Determine the [X, Y] coordinate at the center of the cell enclosing the given text.  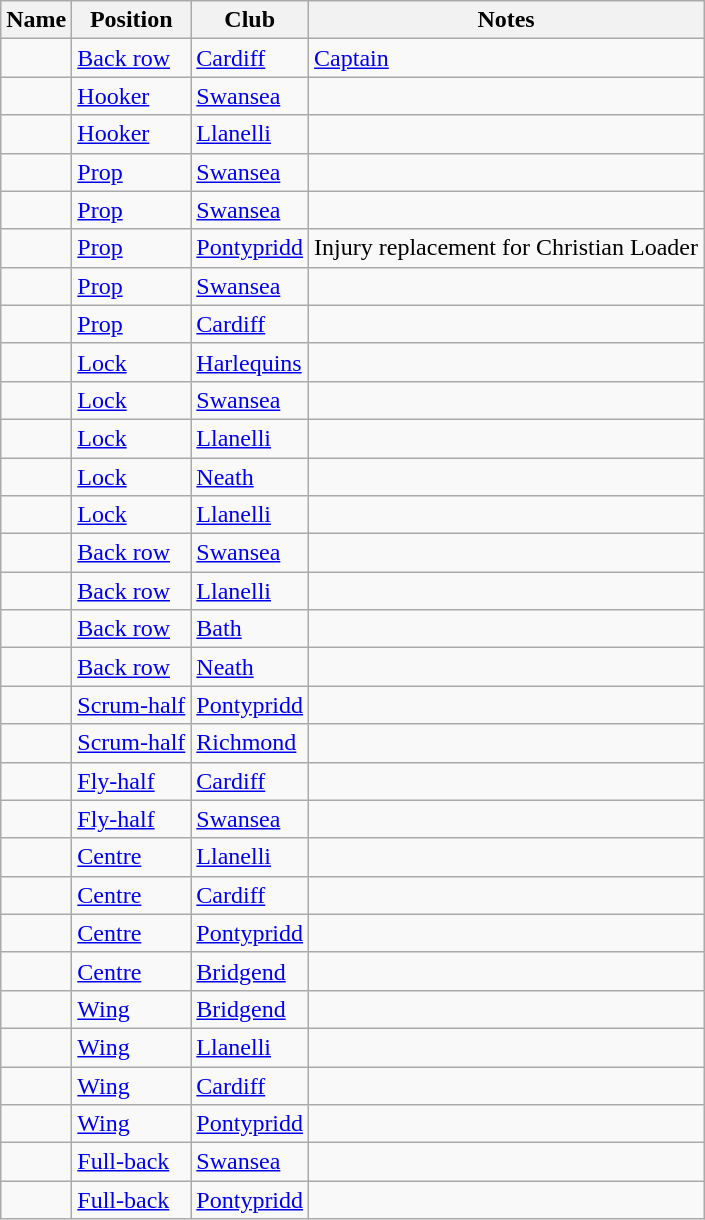
Name [36, 20]
Harlequins [250, 362]
Position [132, 20]
Injury replacement for Christian Loader [506, 248]
Bath [250, 629]
Captain [506, 58]
Notes [506, 20]
Club [250, 20]
Richmond [250, 743]
